Find where the given text appears and provide that cell's center as (X, Y) coordinate. 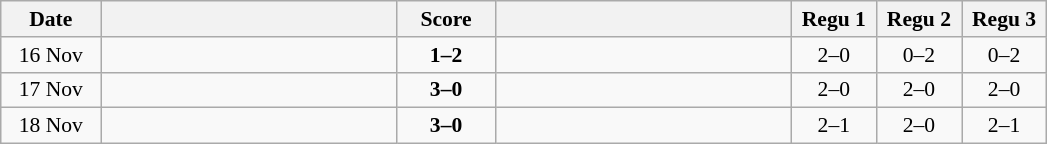
Date (51, 19)
18 Nov (51, 126)
Regu 1 (834, 19)
Regu 2 (918, 19)
17 Nov (51, 90)
Regu 3 (1004, 19)
Score (446, 19)
1–2 (446, 55)
16 Nov (51, 55)
